For the text-containing cell, return its midpoint in [X, Y] coordinate format. 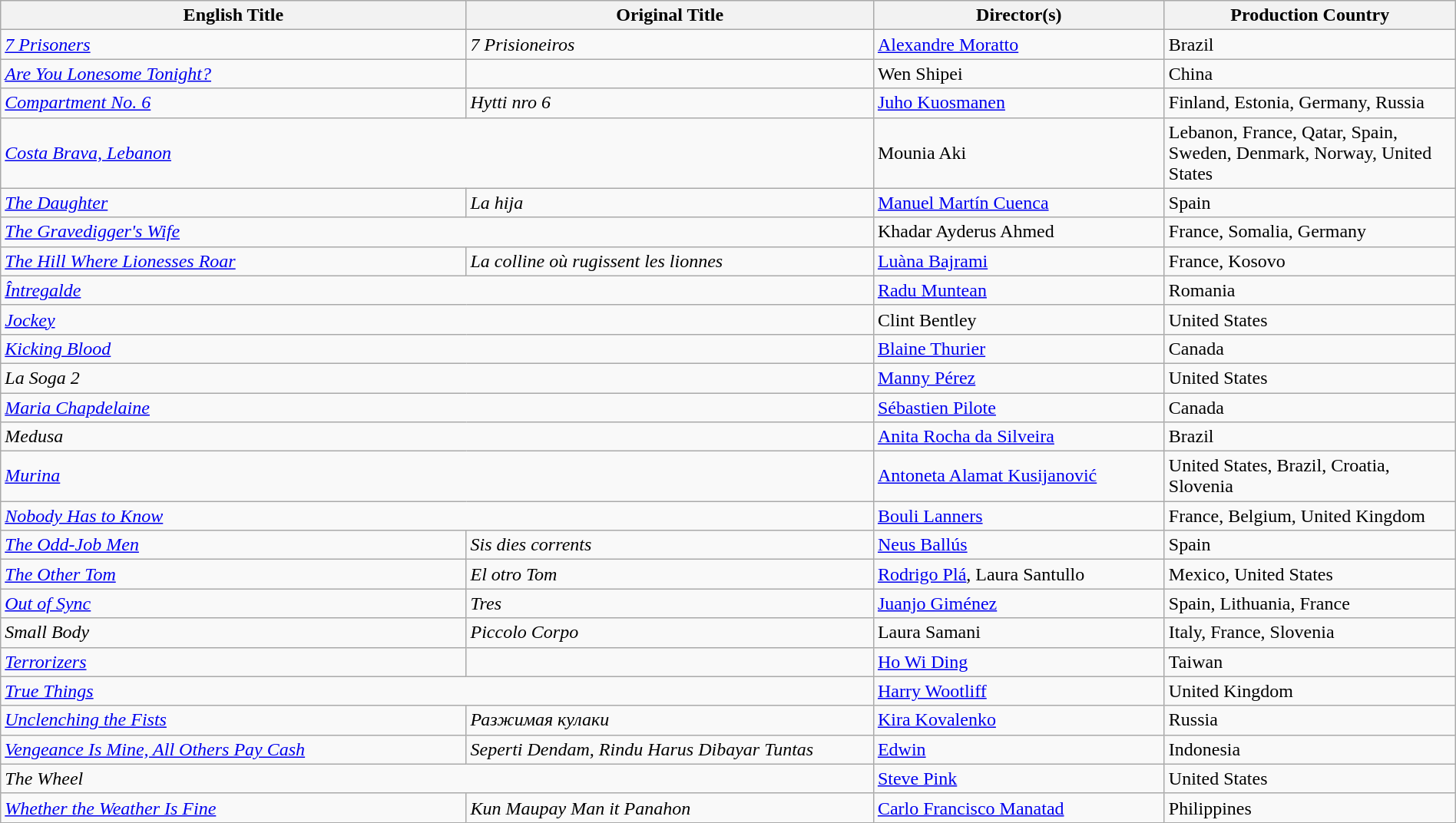
Kun Maupay Man it Panahon [670, 808]
United States, Brazil, Croatia, Slovenia [1310, 476]
Kicking Blood [438, 349]
Alexandre Moratto [1018, 45]
Anita Rocha da Silveira [1018, 437]
Întregalde [438, 290]
Mounia Aki [1018, 153]
Russia [1310, 720]
Bouli Lanners [1018, 516]
Unclenching the Fists [233, 720]
Are You Lonesome Tonight? [233, 74]
Sis dies corrents [670, 545]
Kira Kovalenko [1018, 720]
English Title [233, 15]
Romania [1310, 290]
Original Title [670, 15]
Juho Kuosmanen [1018, 103]
Edwin [1018, 749]
7 Prisioneiros [670, 45]
La colline où rugissent les lionnes [670, 261]
Laura Samani [1018, 633]
Whether the Weather Is Fine [233, 808]
Terrorizers [233, 662]
Spain, Lithuania, France [1310, 603]
Radu Muntean [1018, 290]
Jockey [438, 319]
The Odd-Job Men [233, 545]
Blaine Thurier [1018, 349]
The Daughter [233, 203]
Murina [438, 476]
Steve Pink [1018, 778]
The Hill Where Lionesses Roar [233, 261]
Sébastien Pilote [1018, 408]
France, Belgium, United Kingdom [1310, 516]
France, Somalia, Germany [1310, 232]
Harry Wootliff [1018, 691]
Rodrigo Plá, Laura Santullo [1018, 574]
Nobody Has to Know [438, 516]
Costa Brava, Lebanon [438, 153]
Taiwan [1310, 662]
Juanjo Giménez [1018, 603]
Tres [670, 603]
The Other Tom [233, 574]
Wen Shipei [1018, 74]
China [1310, 74]
Antoneta Alamat Kusijanović [1018, 476]
United Kingdom [1310, 691]
Mexico, United States [1310, 574]
Hytti nro 6 [670, 103]
Manuel Martín Cuenca [1018, 203]
Seperti Dendam, Rindu Harus Dibayar Tuntas [670, 749]
La Soga 2 [438, 378]
The Wheel [438, 778]
True Things [438, 691]
Out of Sync [233, 603]
France, Kosovo [1310, 261]
Piccolo Corpo [670, 633]
Production Country [1310, 15]
Indonesia [1310, 749]
Khadar Ayderus Ahmed [1018, 232]
Director(s) [1018, 15]
Italy, France, Slovenia [1310, 633]
Small Body [233, 633]
Maria Chapdelaine [438, 408]
El otro Tom [670, 574]
Разжимая кулаки [670, 720]
Compartment No. 6 [233, 103]
Medusa [438, 437]
7 Prisoners [233, 45]
Vengeance Is Mine, All Others Pay Cash [233, 749]
Philippines [1310, 808]
Carlo Francisco Manatad [1018, 808]
Luàna Bajrami [1018, 261]
Ho Wi Ding [1018, 662]
Lebanon, France, Qatar, Spain, Sweden, Denmark, Norway, United States [1310, 153]
Neus Ballús [1018, 545]
Clint Bentley [1018, 319]
Finland, Estonia, Germany, Russia [1310, 103]
Manny Pérez [1018, 378]
La hija [670, 203]
The Gravedigger's Wife [438, 232]
